Output the [x, y] coordinate of the center of the cell containing the given text.  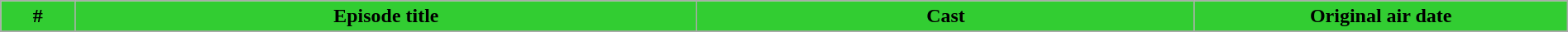
Cast [946, 16]
Episode title [386, 16]
# [38, 16]
Original air date [1381, 16]
